Locate the cell with the specified text and output its (X, Y) center coordinate. 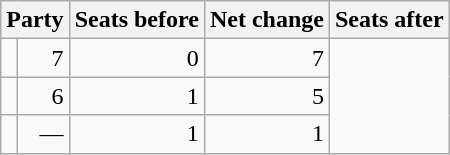
6 (43, 96)
— (43, 134)
5 (266, 96)
Party (35, 20)
Net change (266, 20)
Seats before (136, 20)
0 (136, 58)
Seats after (389, 20)
